Find where the given text appears and provide that cell's center as (X, Y) coordinate. 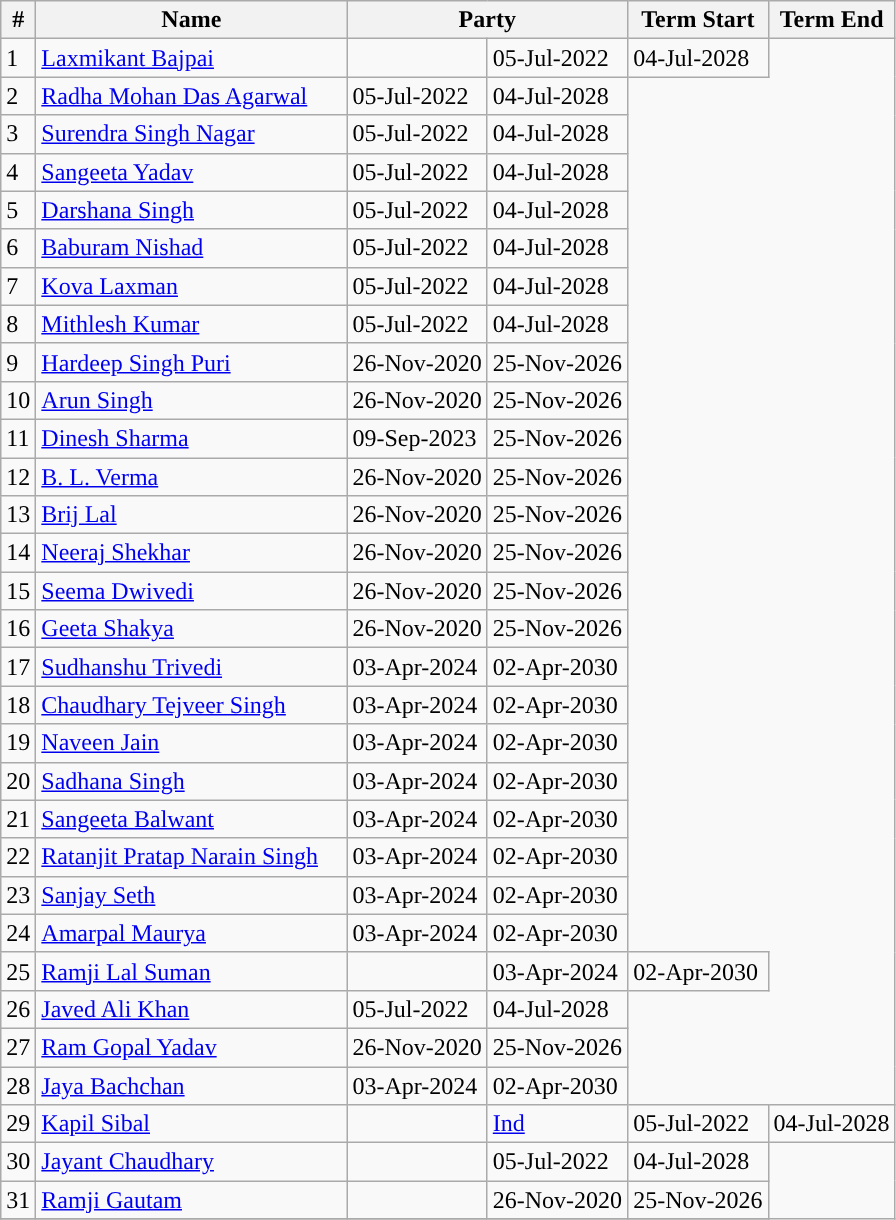
Amarpal Maurya (192, 933)
# (18, 20)
29 (18, 1124)
26 (18, 1009)
Sadhana Singh (192, 781)
13 (18, 515)
28 (18, 1085)
Darshana Singh (192, 210)
Sanjay Seth (192, 895)
Jaya Bachchan (192, 1085)
25 (18, 971)
Kapil Sibal (192, 1124)
10 (18, 400)
27 (18, 1047)
Name (192, 20)
20 (18, 781)
Geeta Shakya (192, 629)
1 (18, 58)
11 (18, 438)
Baburam Nishad (192, 248)
Ind (557, 1124)
Jayant Chaudhary (192, 1162)
Ram Gopal Yadav (192, 1047)
Ramji Lal Suman (192, 971)
Sangeeta Yadav (192, 172)
24 (18, 933)
16 (18, 629)
Arun Singh (192, 400)
8 (18, 324)
Surendra Singh Nagar (192, 134)
B. L. Verma (192, 477)
Neeraj Shekhar (192, 553)
Ratanjit Pratap Narain Singh (192, 857)
09-Sep-2023 (417, 438)
3 (18, 134)
14 (18, 553)
2 (18, 96)
Radha Mohan Das Agarwal (192, 96)
Laxmikant Bajpai (192, 58)
9 (18, 362)
30 (18, 1162)
Kova Laxman (192, 286)
17 (18, 667)
Mithlesh Kumar (192, 324)
Sudhanshu Trivedi (192, 667)
Term End (832, 20)
19 (18, 743)
31 (18, 1200)
5 (18, 210)
Ramji Gautam (192, 1200)
4 (18, 172)
12 (18, 477)
Dinesh Sharma (192, 438)
6 (18, 248)
Hardeep Singh Puri (192, 362)
Party (488, 20)
Naveen Jain (192, 743)
Chaudhary Tejveer Singh (192, 705)
Sangeeta Balwant (192, 819)
23 (18, 895)
22 (18, 857)
Javed Ali Khan (192, 1009)
15 (18, 591)
7 (18, 286)
21 (18, 819)
Term Start (698, 20)
Seema Dwivedi (192, 591)
18 (18, 705)
Brij Lal (192, 515)
